Search for the cell housing the specified text and yield its (X, Y) center coordinate. 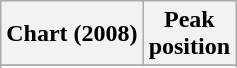
Peak position (189, 34)
Chart (2008) (72, 34)
